Return the [X, Y] coordinate for the center point of the cell that contains the specified text.  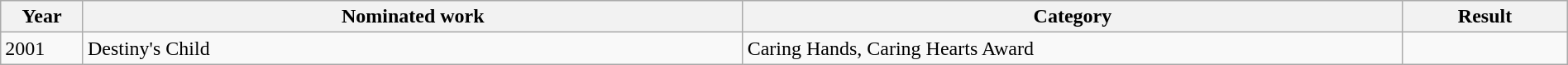
Category [1073, 17]
Caring Hands, Caring Hearts Award [1073, 48]
Year [42, 17]
Result [1485, 17]
Nominated work [413, 17]
2001 [42, 48]
Destiny's Child [413, 48]
